For the text-containing cell, return its midpoint in [x, y] coordinate format. 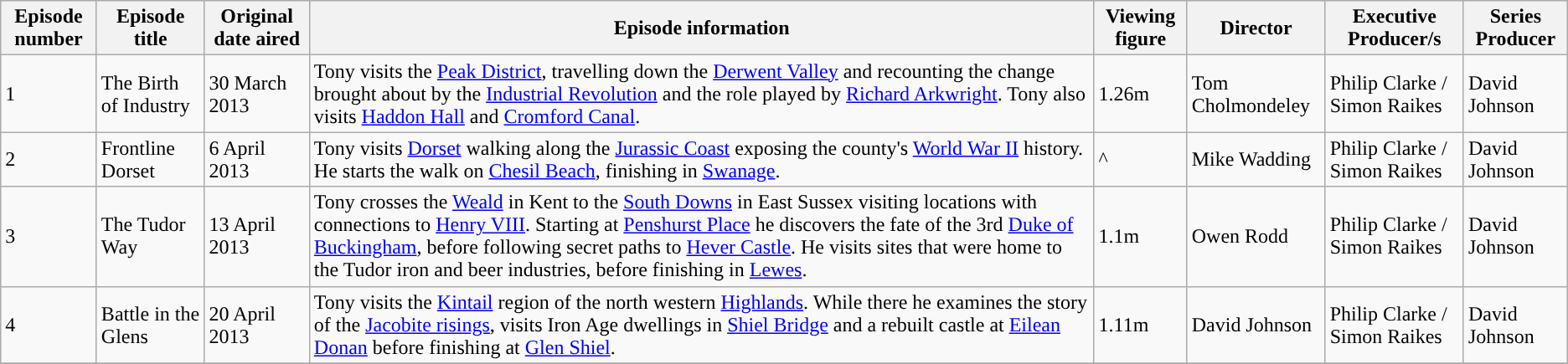
Tom Cholmondeley [1256, 94]
Episode number [49, 28]
^ [1141, 159]
2 [49, 159]
Series Producer [1515, 28]
3 [49, 236]
Viewing figure [1141, 28]
4 [49, 325]
Frontline Dorset [151, 159]
1.11m [1141, 325]
1 [49, 94]
Mike Wadding [1256, 159]
Episode title [151, 28]
The Tudor Way [151, 236]
6 April 2013 [256, 159]
The Birth of Industry [151, 94]
Executive Producer/s [1394, 28]
30 March 2013 [256, 94]
1.1m [1141, 236]
20 April 2013 [256, 325]
Episode information [702, 28]
1.26m [1141, 94]
Original date aired [256, 28]
13 April 2013 [256, 236]
Battle in the Glens [151, 325]
Owen Rodd [1256, 236]
Director [1256, 28]
